Output the [X, Y] coordinate of the center of the cell containing the given text.  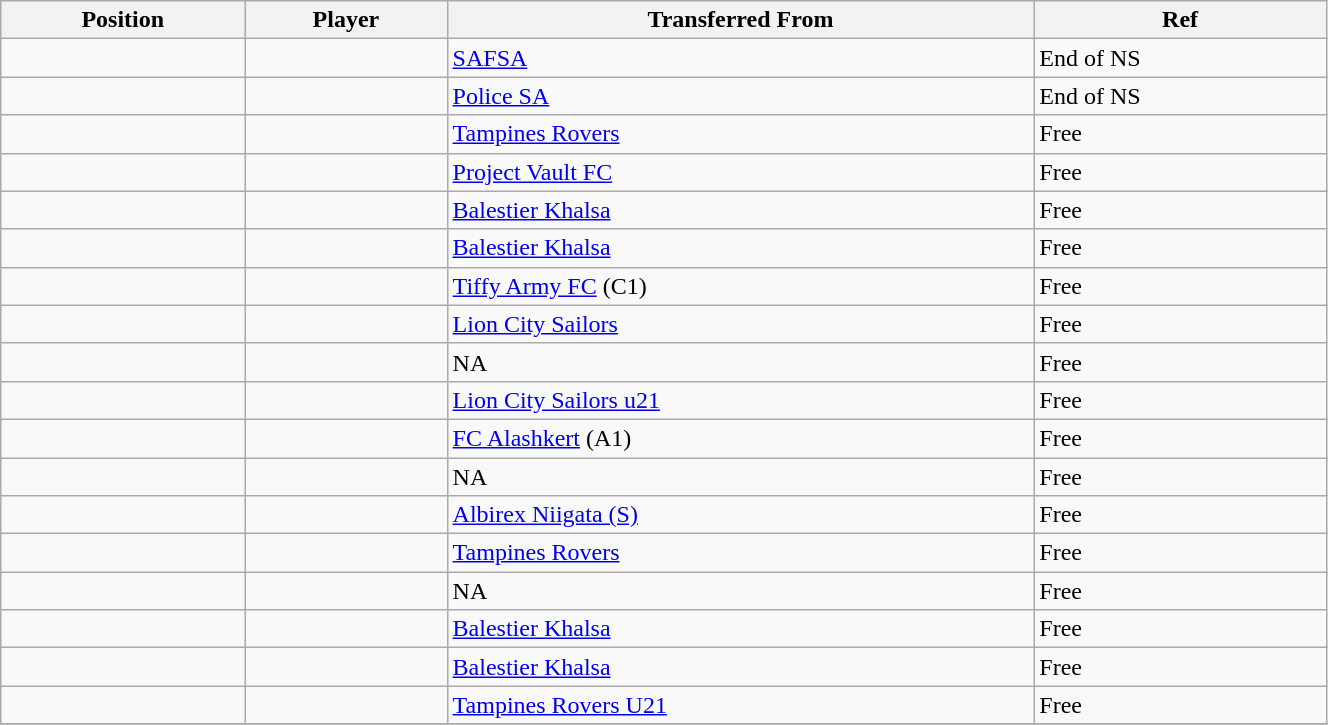
Ref [1180, 20]
Tampines Rovers U21 [740, 705]
Player [346, 20]
Tiffy Army FC (C1) [740, 286]
Lion City Sailors u21 [740, 400]
Police SA [740, 96]
SAFSA [740, 58]
Project Vault FC [740, 172]
Transferred From [740, 20]
Position [123, 20]
FC Alashkert (A1) [740, 438]
Lion City Sailors [740, 324]
Albirex Niigata (S) [740, 515]
